Extract the (X, Y) coordinate from the center of the cell holding the provided text.  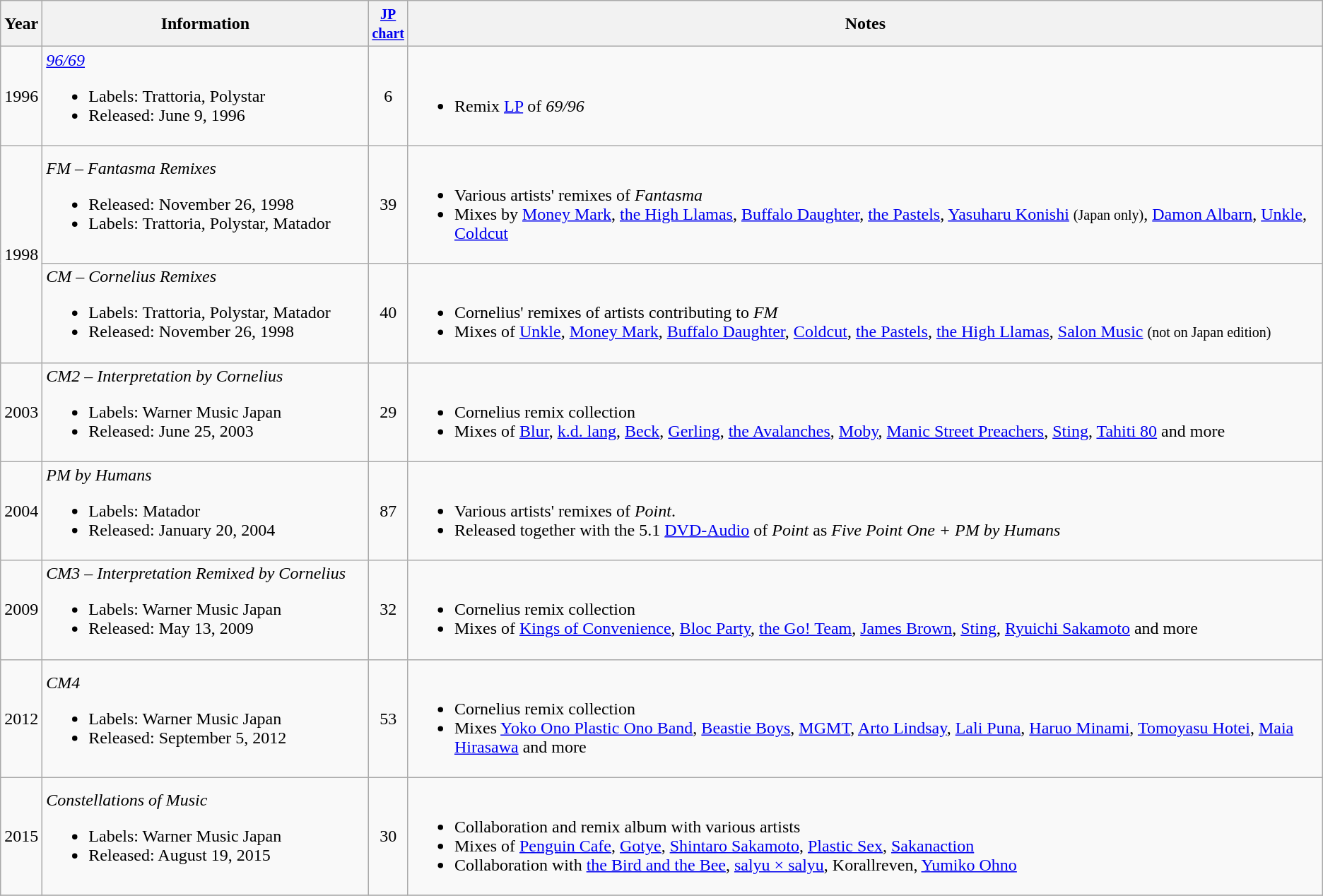
Remix LP of 69/96 (865, 96)
2015 (21, 837)
1996 (21, 96)
2003 (21, 412)
CM4Labels: Warner Music JapanReleased: September 5, 2012 (205, 718)
87 (389, 511)
CM3 – Interpretation Remixed by CorneliusLabels: Warner Music JapanReleased: May 13, 2009 (205, 610)
2004 (21, 511)
FM – Fantasma RemixesReleased: November 26, 1998Labels: Trattoria, Polystar, Matador (205, 205)
Cornelius remix collectionMixes of Blur, k.d. lang, Beck, Gerling, the Avalanches, Moby, Manic Street Preachers, Sting, Tahiti 80 and more (865, 412)
29 (389, 412)
JP chart (389, 24)
1998 (21, 254)
Constellations of MusicLabels: Warner Music JapanReleased: August 19, 2015 (205, 837)
39 (389, 205)
53 (389, 718)
CM2 – Interpretation by CorneliusLabels: Warner Music JapanReleased: June 25, 2003 (205, 412)
2009 (21, 610)
PM by HumansLabels: MatadorReleased: January 20, 2004 (205, 511)
Notes (865, 24)
30 (389, 837)
Year (21, 24)
96/69Labels: Trattoria, PolystarReleased: June 9, 1996 (205, 96)
Information (205, 24)
CM – Cornelius RemixesLabels: Trattoria, Polystar, MatadorReleased: November 26, 1998 (205, 313)
Various artists' remixes of Point.Released together with the 5.1 DVD-Audio of Point as Five Point One + PM by Humans (865, 511)
32 (389, 610)
Cornelius remix collectionMixes of Kings of Convenience, Bloc Party, the Go! Team, James Brown, Sting, Ryuichi Sakamoto and more (865, 610)
6 (389, 96)
2012 (21, 718)
40 (389, 313)
